Pinpoint the cell where the given text exists, returning its (x, y) midpoint coordinate. 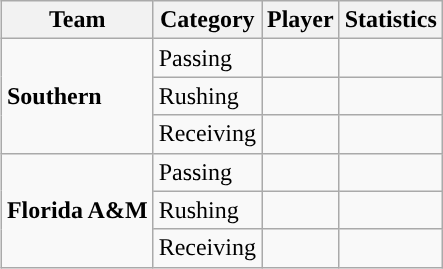
Statistics (390, 20)
Player (301, 20)
Category (207, 20)
Team (77, 20)
Southern (77, 96)
Florida A&M (77, 210)
